From the cell containing the given text, extract its center point as (x, y) coordinate. 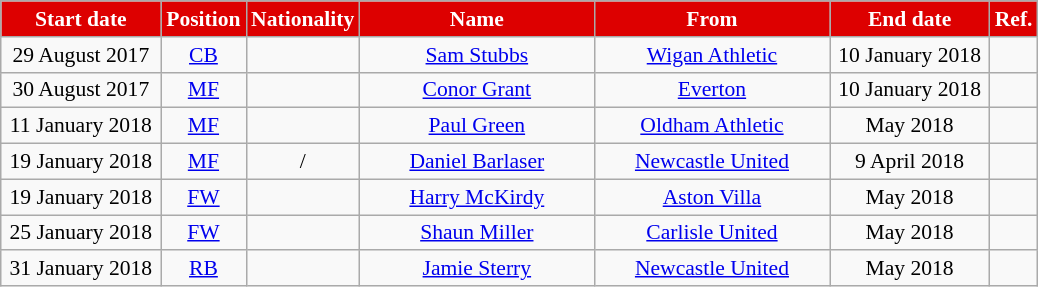
Conor Grant (476, 90)
Start date (81, 19)
Wigan Athletic (712, 55)
Sam Stubbs (476, 55)
Jamie Sterry (476, 269)
Ref. (1014, 19)
CB (204, 55)
Daniel Barlaser (476, 162)
9 April 2018 (910, 162)
Paul Green (476, 126)
From (712, 19)
/ (302, 162)
End date (910, 19)
Shaun Miller (476, 233)
Everton (712, 90)
RB (204, 269)
Position (204, 19)
31 January 2018 (81, 269)
Carlisle United (712, 233)
11 January 2018 (81, 126)
30 August 2017 (81, 90)
Harry McKirdy (476, 197)
Aston Villa (712, 197)
25 January 2018 (81, 233)
Name (476, 19)
29 August 2017 (81, 55)
Oldham Athletic (712, 126)
Nationality (302, 19)
